Identify which cell holds the provided text, then report its (x, y) central coordinate. 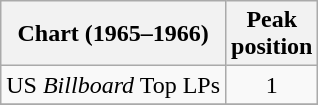
1 (272, 85)
Chart (1965–1966) (114, 34)
Peakposition (272, 34)
US Billboard Top LPs (114, 85)
